Output the [x, y] coordinate of the center of the cell containing the given text.  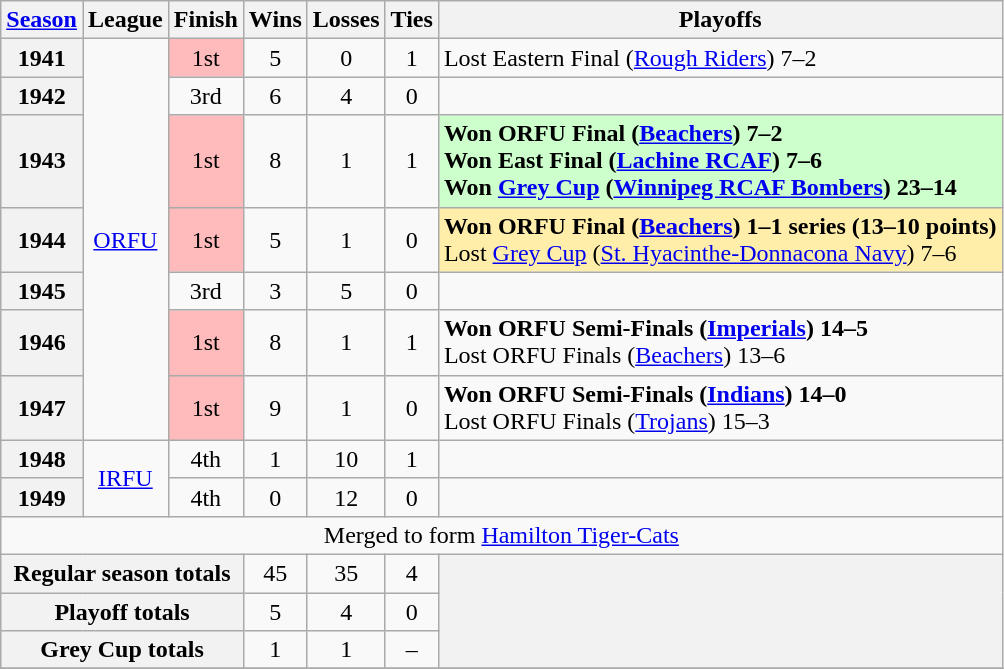
1948 [42, 459]
1946 [42, 342]
1944 [42, 240]
Wins [275, 20]
– [412, 650]
1941 [42, 58]
12 [346, 497]
10 [346, 459]
Losses [346, 20]
9 [275, 408]
35 [346, 573]
1942 [42, 96]
45 [275, 573]
Grey Cup totals [122, 650]
Season [42, 20]
Regular season totals [122, 573]
1943 [42, 161]
Playoff totals [122, 611]
Finish [206, 20]
IRFU [125, 478]
Playoffs [720, 20]
Won ORFU Final (Beachers) 1–1 series (13–10 points)Lost Grey Cup (St. Hyacinthe-Donnacona Navy) 7–6 [720, 240]
1949 [42, 497]
6 [275, 96]
1947 [42, 408]
ORFU [125, 240]
Won ORFU Final (Beachers) 7–2Won East Final (Lachine RCAF) 7–6Won Grey Cup (Winnipeg RCAF Bombers) 23–14 [720, 161]
Ties [412, 20]
Won ORFU Semi-Finals (Indians) 14–0Lost ORFU Finals (Trojans) 15–3 [720, 408]
Won ORFU Semi-Finals (Imperials) 14–5Lost ORFU Finals (Beachers) 13–6 [720, 342]
Lost Eastern Final (Rough Riders) 7–2 [720, 58]
League [125, 20]
Merged to form Hamilton Tiger-Cats [502, 535]
3 [275, 291]
1945 [42, 291]
